Scan for the cell matching the given text and deliver its (X, Y) coordinate at center. 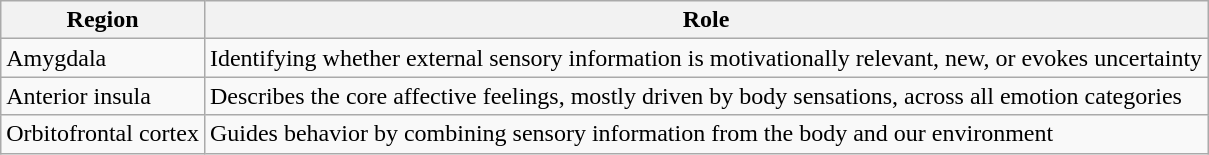
Guides behavior by combining sensory information from the body and our environment (706, 134)
Region (103, 20)
Identifying whether external sensory information is motivationally relevant, new, or evokes uncertainty (706, 58)
Anterior insula (103, 96)
Amygdala (103, 58)
Role (706, 20)
Describes the core affective feelings, mostly driven by body sensations, across all emotion categories (706, 96)
Orbitofrontal cortex (103, 134)
